Find where the given text appears and provide that cell's center as [X, Y] coordinate. 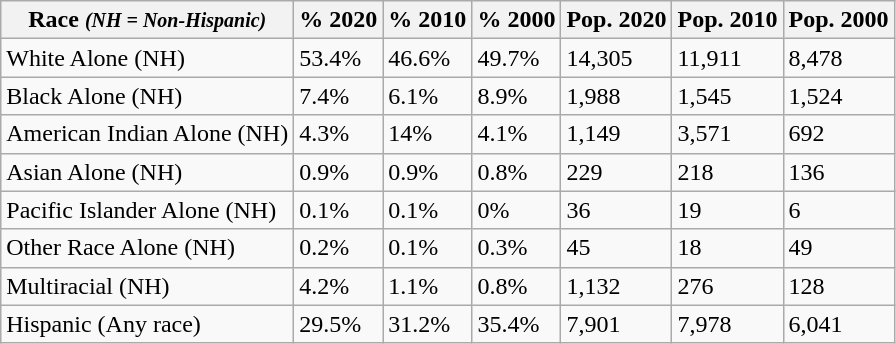
% 2010 [428, 20]
Pop. 2010 [728, 20]
229 [616, 172]
Multiracial (NH) [148, 286]
Other Race Alone (NH) [148, 248]
1,988 [616, 96]
0.2% [338, 248]
4.1% [516, 134]
Hispanic (Any race) [148, 324]
1,132 [616, 286]
8,478 [838, 58]
Pop. 2020 [616, 20]
Race (NH = Non-Hispanic) [148, 20]
Pacific Islander Alone (NH) [148, 210]
1,524 [838, 96]
White Alone (NH) [148, 58]
1,149 [616, 134]
% 2020 [338, 20]
35.4% [516, 324]
0.3% [516, 248]
8.9% [516, 96]
218 [728, 172]
31.2% [428, 324]
Asian Alone (NH) [148, 172]
Pop. 2000 [838, 20]
49.7% [516, 58]
18 [728, 248]
3,571 [728, 134]
128 [838, 286]
0% [516, 210]
36 [616, 210]
1.1% [428, 286]
14% [428, 134]
6.1% [428, 96]
45 [616, 248]
7,901 [616, 324]
4.3% [338, 134]
136 [838, 172]
14,305 [616, 58]
19 [728, 210]
American Indian Alone (NH) [148, 134]
4.2% [338, 286]
11,911 [728, 58]
276 [728, 286]
1,545 [728, 96]
46.6% [428, 58]
29.5% [338, 324]
53.4% [338, 58]
49 [838, 248]
Black Alone (NH) [148, 96]
% 2000 [516, 20]
7,978 [728, 324]
6,041 [838, 324]
6 [838, 210]
692 [838, 134]
7.4% [338, 96]
